Detect which cell encompasses the target text, then output its [x, y] center coordinate. 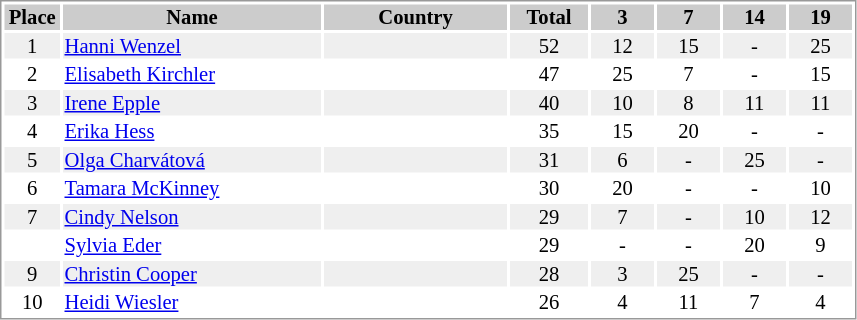
35 [549, 131]
28 [549, 274]
Heidi Wiesler [192, 303]
Country [416, 17]
Tamara McKinney [192, 189]
Name [192, 17]
Olga Charvátová [192, 160]
26 [549, 303]
Erika Hess [192, 131]
Hanni Wenzel [192, 46]
Total [549, 17]
19 [820, 17]
8 [688, 103]
52 [549, 46]
2 [32, 75]
30 [549, 189]
Place [32, 17]
Christin Cooper [192, 274]
1 [32, 46]
47 [549, 75]
Elisabeth Kirchler [192, 75]
Sylvia Eder [192, 245]
14 [754, 17]
Cindy Nelson [192, 217]
31 [549, 160]
40 [549, 103]
5 [32, 160]
Irene Epple [192, 103]
